For the text-containing cell, return its midpoint in [x, y] coordinate format. 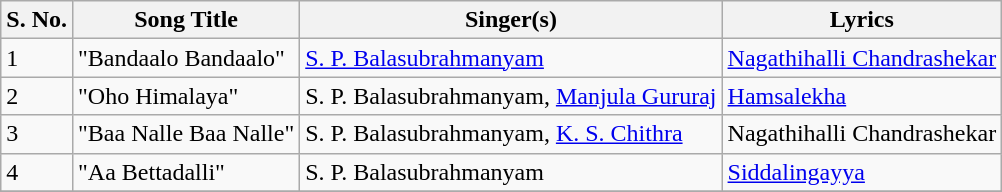
Siddalingayya [862, 172]
"Oho Himalaya" [186, 96]
S. P. Balasubrahmanyam, Manjula Gururaj [511, 96]
"Aa Bettadalli" [186, 172]
3 [37, 134]
4 [37, 172]
2 [37, 96]
"Baa Nalle Baa Nalle" [186, 134]
Lyrics [862, 20]
1 [37, 58]
S. P. Balasubrahmanyam, K. S. Chithra [511, 134]
Song Title [186, 20]
S. No. [37, 20]
"Bandaalo Bandaalo" [186, 58]
Hamsalekha [862, 96]
Singer(s) [511, 20]
